Find where the given text appears and provide that cell's center as [x, y] coordinate. 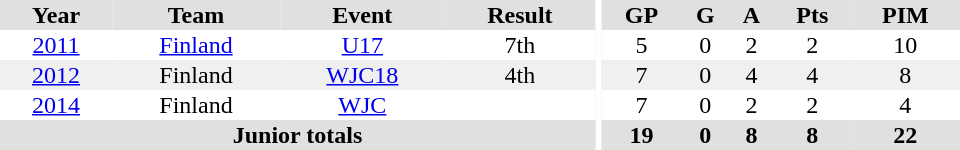
Year [56, 15]
WJC [362, 105]
10 [906, 45]
7th [520, 45]
22 [906, 135]
2011 [56, 45]
G [705, 15]
Junior totals [298, 135]
2012 [56, 75]
Result [520, 15]
WJC18 [362, 75]
4th [520, 75]
A [752, 15]
U17 [362, 45]
GP [642, 15]
Team [196, 15]
Pts [812, 15]
Event [362, 15]
PIM [906, 15]
5 [642, 45]
19 [642, 135]
2014 [56, 105]
